Return the (X, Y) coordinate for the center point of the cell that contains the specified text.  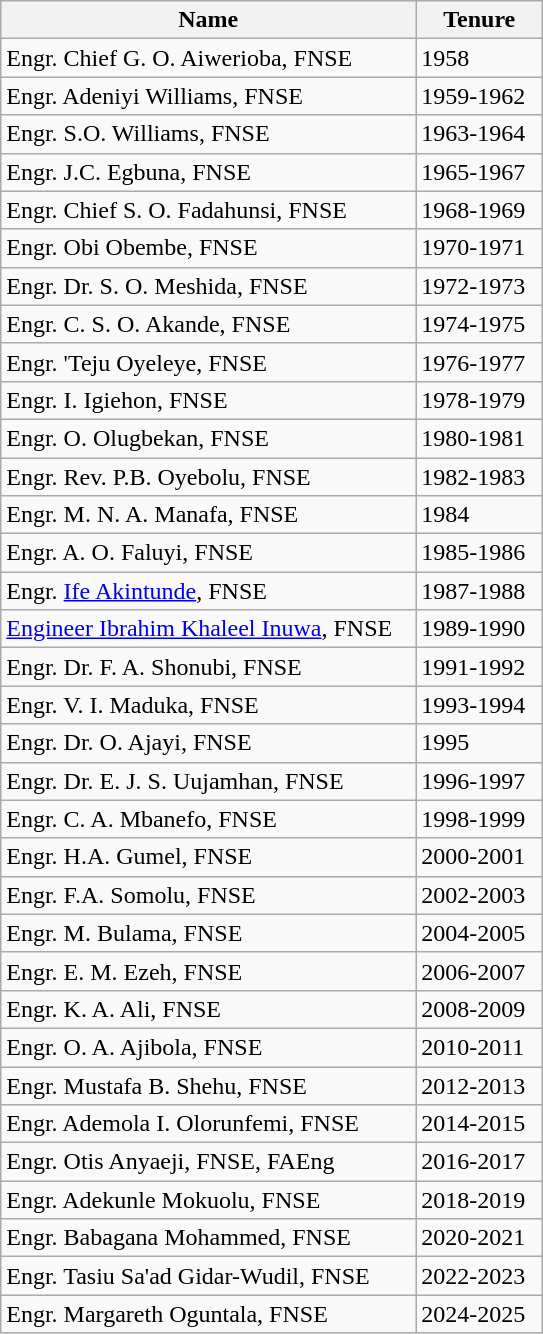
2016-2017 (480, 1162)
Engr. Adekunle Mokuolu, FNSE (208, 1200)
1978-1979 (480, 400)
Engr. Tasiu Sa'ad Gidar-Wudil, FNSE (208, 1276)
Engr. Dr. O. Ajayi, FNSE (208, 743)
1959-1962 (480, 96)
1985-1986 (480, 553)
Engr. Chief S. O. Fadahunsi, FNSE (208, 210)
Engr. C. S. O. Akande, FNSE (208, 324)
Engr. O. Olugbekan, FNSE (208, 438)
Engr. Dr. S. O. Meshida, FNSE (208, 286)
1984 (480, 515)
2010-2011 (480, 1047)
1970-1971 (480, 248)
1968-1969 (480, 210)
1996-1997 (480, 781)
2004-2005 (480, 933)
Engineer Ibrahim Khaleel Inuwa, FNSE (208, 629)
2006-2007 (480, 971)
2018-2019 (480, 1200)
Engr. K. A. Ali, FNSE (208, 1009)
2012-2013 (480, 1085)
2000-2001 (480, 857)
Engr. C. A. Mbanefo, FNSE (208, 819)
1974-1975 (480, 324)
1995 (480, 743)
Engr. Mustafa B. Shehu, FNSE (208, 1085)
1980-1981 (480, 438)
Engr. M. N. A. Manafa, FNSE (208, 515)
Engr. J.C. Egbuna, FNSE (208, 172)
1958 (480, 58)
Engr. Babagana Mohammed, FNSE (208, 1238)
Engr. M. Bulama, FNSE (208, 933)
Engr. S.O. Williams, FNSE (208, 134)
Engr. 'Teju Oyeleye, FNSE (208, 362)
1993-1994 (480, 705)
Engr. Ife Akintunde, FNSE (208, 591)
1972-1973 (480, 286)
Engr. H.A. Gumel, FNSE (208, 857)
2022-2023 (480, 1276)
2008-2009 (480, 1009)
Engr. I. Igiehon, FNSE (208, 400)
Engr. Dr. E. J. S. Uujamhan, FNSE (208, 781)
Engr. V. I. Maduka, FNSE (208, 705)
1976-1977 (480, 362)
1989-1990 (480, 629)
1963-1964 (480, 134)
Engr. Obi Obembe, FNSE (208, 248)
Tenure (480, 20)
1965-1967 (480, 172)
Engr. F.A. Somolu, FNSE (208, 895)
Engr. Margareth Oguntala, FNSE (208, 1314)
1991-1992 (480, 667)
2014-2015 (480, 1124)
2002-2003 (480, 895)
1987-1988 (480, 591)
1998-1999 (480, 819)
Engr. Ademola I. Olorunfemi, FNSE (208, 1124)
2024-2025 (480, 1314)
Engr. Dr. F. A. Shonubi, FNSE (208, 667)
2020-2021 (480, 1238)
Name (208, 20)
Engr. Adeniyi Williams, FNSE (208, 96)
1982-1983 (480, 477)
Engr. Rev. P.B. Oyebolu, FNSE (208, 477)
Engr. Otis Anyaeji, FNSE, FAEng (208, 1162)
Engr. A. O. Faluyi, FNSE (208, 553)
Engr. O. A. Ajibola, FNSE (208, 1047)
Engr. E. M. Ezeh, FNSE (208, 971)
Engr. Chief G. O. Aiwerioba, FNSE (208, 58)
